Locate the cell with the specified text and output its [X, Y] center coordinate. 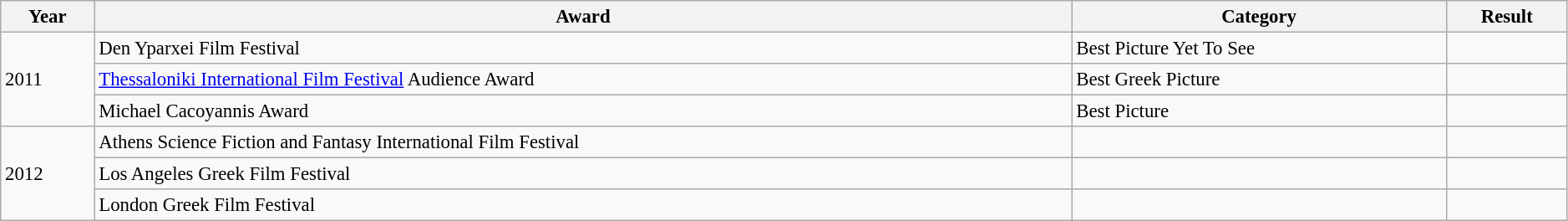
Best Picture [1259, 111]
Category [1259, 17]
Best Greek Picture [1259, 80]
Los Angeles Greek Film Festival [583, 174]
2012 [48, 174]
Year [48, 17]
2011 [48, 80]
Michael Cacoyannis Award [583, 111]
Result [1507, 17]
Athens Science Fiction and Fantasy International Film Festival [583, 142]
Award [583, 17]
Den Yparxei Film Festival [583, 49]
London Greek Film Festival [583, 205]
Thessaloniki International Film Festival Audience Award [583, 80]
Best Picture Yet To See [1259, 49]
